Extract the (X, Y) coordinate from the center of the cell holding the provided text.  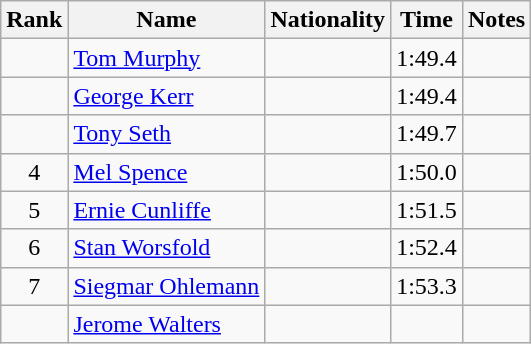
George Kerr (166, 96)
Siegmar Ohlemann (166, 286)
Tom Murphy (166, 58)
1:51.5 (427, 210)
1:53.3 (427, 286)
4 (34, 172)
Jerome Walters (166, 324)
Notes (496, 20)
Time (427, 20)
Name (166, 20)
Nationality (328, 20)
5 (34, 210)
Tony Seth (166, 134)
Stan Worsfold (166, 248)
Mel Spence (166, 172)
1:49.7 (427, 134)
Rank (34, 20)
1:50.0 (427, 172)
Ernie Cunliffe (166, 210)
7 (34, 286)
6 (34, 248)
1:52.4 (427, 248)
